Provide the [x, y] coordinate of the cell's center where the given text is located.  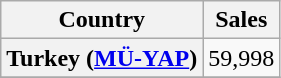
Country [102, 20]
59,998 [242, 58]
Sales [242, 20]
Turkey (MÜ-YAP) [102, 58]
